Extract the [x, y] coordinate from the center of the cell holding the provided text.  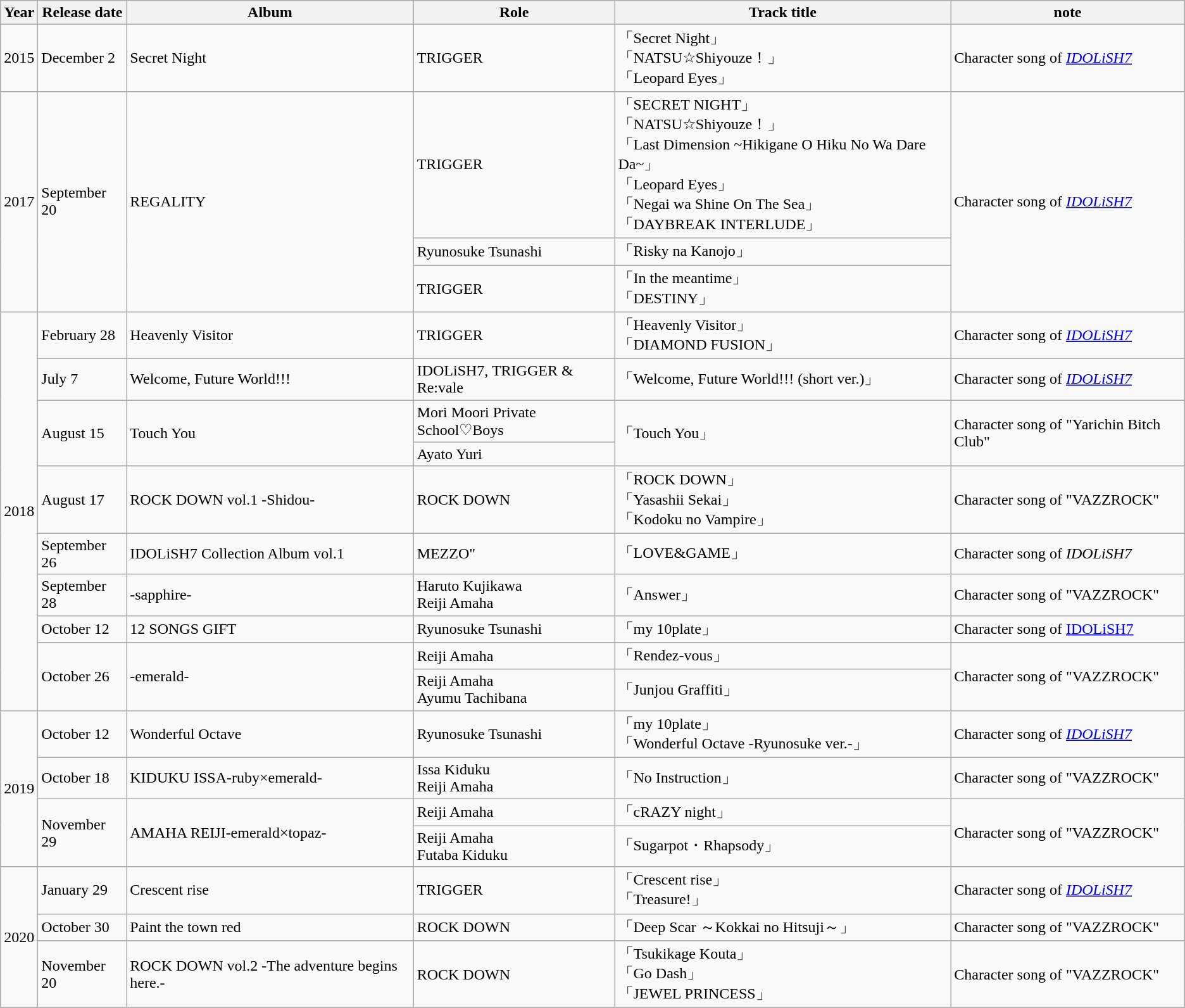
「ROCK DOWN」「Yasashii Sekai」「Kodoku no Vampire」 [782, 500]
Mori Moori Private School♡Boys [514, 422]
Paint the town red [270, 927]
「my 10plate」「Wonderful Octave -Ryunosuke ver.-」 [782, 734]
2015 [19, 58]
November 29 [82, 833]
Role [514, 13]
August 17 [82, 500]
「cRAZY night」 [782, 812]
Issa Kiduku Reiji Amaha [514, 778]
「LOVE&GAME」 [782, 553]
ROCK DOWN vol.1 -Shidou- [270, 500]
Release date [82, 13]
「Welcome, Future World!!! (short ver.)」 [782, 380]
October 18 [82, 778]
2019 [19, 789]
「No Instruction」 [782, 778]
Album [270, 13]
January 29 [82, 890]
「Rendez-vous」 [782, 656]
「Heavenly Visitor」「DIAMOND FUSION」 [782, 336]
September 26 [82, 553]
Crescent rise [270, 890]
December 2 [82, 58]
「Junjou Graffiti」 [782, 690]
Track title [782, 13]
October 30 [82, 927]
ROCK DOWN vol.2 -The adventure begins here.- [270, 974]
Wonderful Octave [270, 734]
2017 [19, 201]
「Sugarpot・Rhapsody」 [782, 846]
「Tsukikage Kouta」「Go Dash」「JEWEL PRINCESS」 [782, 974]
Touch You [270, 433]
Secret Night [270, 58]
Ayato Yuri [514, 454]
Reiji AmahaFutaba Kiduku [514, 846]
「my 10plate」 [782, 629]
「In the meantime」「DESTINY」 [782, 288]
KIDUKU ISSA-ruby×emerald- [270, 778]
September 28 [82, 595]
「Deep Scar ～Kokkai no Hitsuji～」 [782, 927]
Year [19, 13]
「Secret Night」「NATSU☆Shiyouze！」「Leopard Eyes」 [782, 58]
Character song of "Yarichin Bitch Club" [1067, 433]
「Answer」 [782, 595]
AMAHA REIJI-emerald×topaz- [270, 833]
「Touch You」 [782, 433]
「SECRET NIGHT」「NATSU☆Shiyouze！」「Last Dimension ~Hikigane O Hiku No Wa Dare Da~」「Leopard Eyes」「Negai wa Shine On The Sea」「DAYBREAK INTERLUDE」 [782, 165]
「Risky na Kanojo」 [782, 252]
September 20 [82, 201]
note [1067, 13]
October 26 [82, 677]
2020 [19, 937]
Heavenly Visitor [270, 336]
2018 [19, 512]
August 15 [82, 433]
MEZZO" [514, 553]
IDOLiSH7 Collection Album vol.1 [270, 553]
Reiji AmahaAyumu Tachibana [514, 690]
-sapphire- [270, 595]
Welcome, Future World!!! [270, 380]
12 SONGS GIFT [270, 629]
IDOLiSH7, TRIGGER & Re:vale [514, 380]
REGALITY [270, 201]
November 20 [82, 974]
February 28 [82, 336]
July 7 [82, 380]
-emerald- [270, 677]
「Crescent rise」「Treasure!」 [782, 890]
Haruto KujikawaReiji Amaha [514, 595]
